Determine the (x, y) coordinate at the center of the cell enclosing the given text.  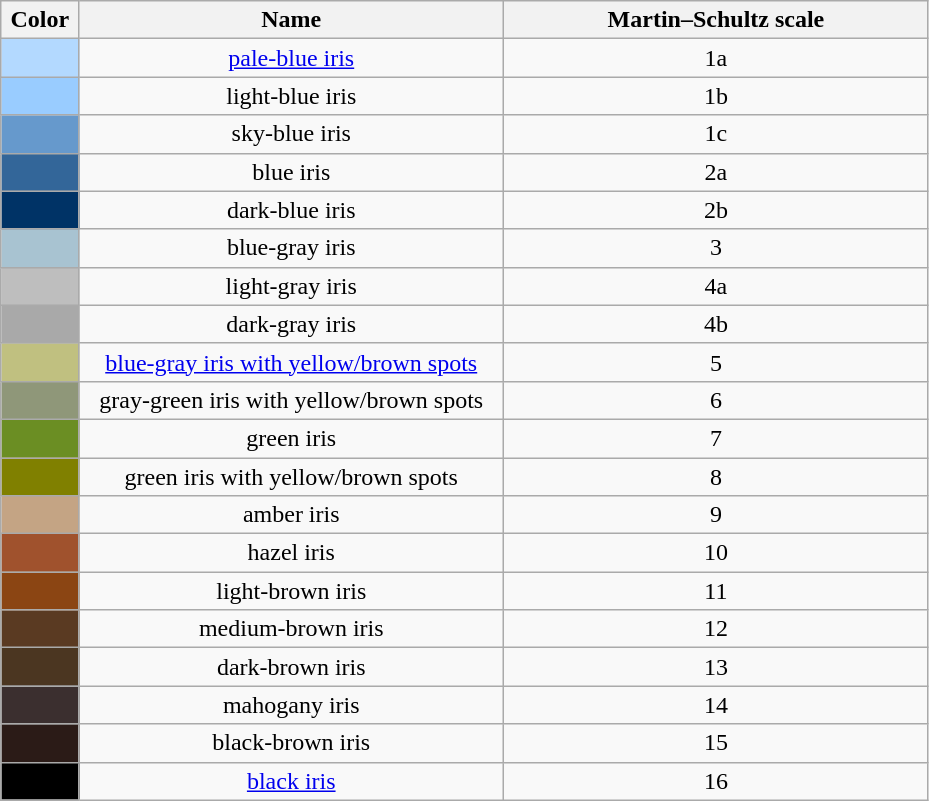
mahogany iris (292, 705)
10 (716, 553)
3 (716, 248)
blue-gray iris (292, 248)
sky-blue iris (292, 134)
11 (716, 591)
dark-brown iris (292, 667)
14 (716, 705)
1c (716, 134)
light-gray iris (292, 286)
blue-gray iris with yellow/brown spots (292, 362)
2b (716, 210)
Name (292, 20)
4a (716, 286)
Color (40, 20)
black iris (292, 781)
light-brown iris (292, 591)
green iris (292, 438)
medium-brown iris (292, 629)
16 (716, 781)
pale-blue iris (292, 58)
12 (716, 629)
15 (716, 743)
7 (716, 438)
9 (716, 515)
6 (716, 400)
5 (716, 362)
hazel iris (292, 553)
light-blue iris (292, 96)
8 (716, 477)
4b (716, 324)
blue iris (292, 172)
gray-green iris with yellow/brown spots (292, 400)
black-brown iris (292, 743)
amber iris (292, 515)
1a (716, 58)
dark-blue iris (292, 210)
1b (716, 96)
green iris with yellow/brown spots (292, 477)
Martin–Schultz scale (716, 20)
13 (716, 667)
dark-gray iris (292, 324)
2a (716, 172)
